Return [X, Y] of the center of cell containing provided text 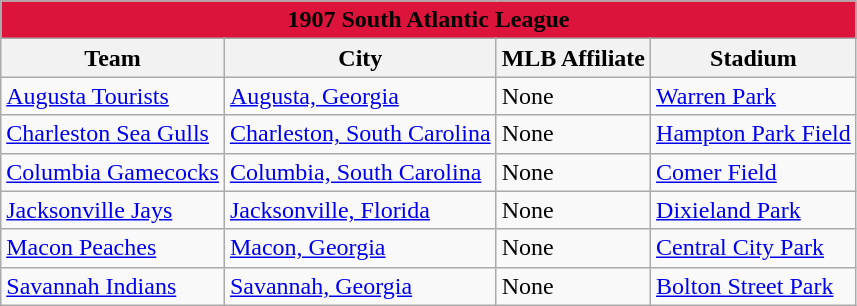
Savannah Indians [113, 286]
Dixieland Park [754, 210]
Warren Park [754, 96]
Augusta, Georgia [360, 96]
Charleston Sea Gulls [113, 134]
Central City Park [754, 248]
Augusta Tourists [113, 96]
Team [113, 58]
Macon, Georgia [360, 248]
Macon Peaches [113, 248]
Jacksonville Jays [113, 210]
Hampton Park Field [754, 134]
MLB Affiliate [573, 58]
Bolton Street Park [754, 286]
Comer Field [754, 172]
Savannah, Georgia [360, 286]
Jacksonville, Florida [360, 210]
Columbia, South Carolina [360, 172]
Charleston, South Carolina [360, 134]
1907 South Atlantic League [428, 20]
Columbia Gamecocks [113, 172]
Stadium [754, 58]
City [360, 58]
